Return the (x, y) coordinate for the center point of the cell that contains the specified text.  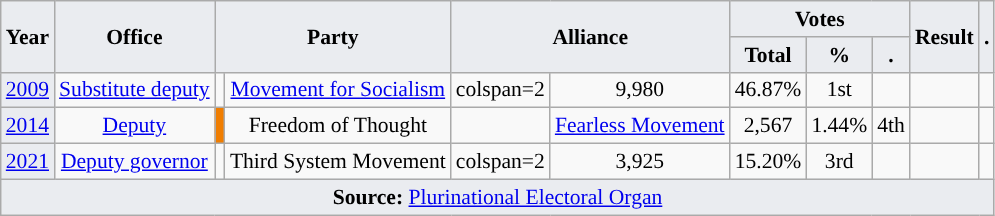
3rd (839, 162)
Movement for Socialism (338, 90)
Year (28, 36)
3,925 (640, 162)
1.44% (839, 126)
2014 (28, 126)
Source: Plurinational Electoral Organ (498, 197)
Votes (820, 19)
1st (839, 90)
46.87% (768, 90)
4th (891, 126)
Alliance (590, 36)
15.20% (768, 162)
Substitute deputy (134, 90)
% (839, 55)
Office (134, 36)
2021 (28, 162)
2,567 (768, 126)
Result (944, 36)
Third System Movement (338, 162)
Deputy (134, 126)
Total (768, 55)
Freedom of Thought (338, 126)
2009 (28, 90)
Party (333, 36)
Deputy governor (134, 162)
9,980 (640, 90)
Fearless Movement (640, 126)
